Find where the given text appears and provide that cell's center as (X, Y) coordinate. 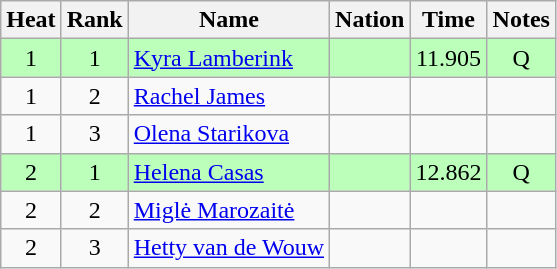
Rank (94, 20)
12.862 (448, 172)
Heat (31, 20)
Name (228, 20)
Helena Casas (228, 172)
Kyra Lamberink (228, 58)
Miglė Marozaitė (228, 210)
Rachel James (228, 96)
Olena Starikova (228, 134)
Time (448, 20)
Hetty van de Wouw (228, 248)
11.905 (448, 58)
Notes (521, 20)
Nation (370, 20)
